Extract the [x, y] coordinate from the center of the cell holding the provided text.  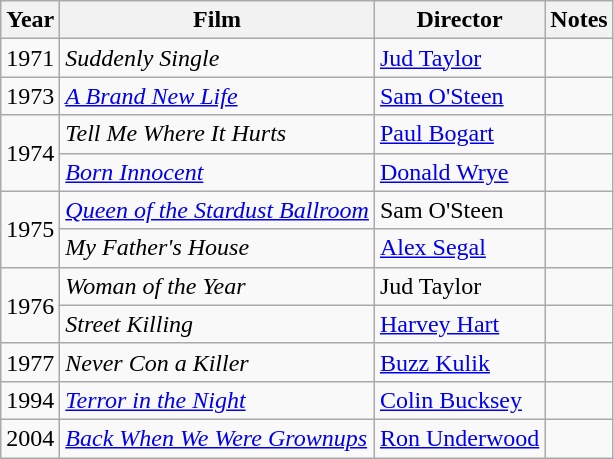
Year [30, 20]
Ron Underwood [459, 438]
Back When We Were Grownups [218, 438]
Colin Bucksey [459, 400]
Queen of the Stardust Ballroom [218, 210]
Harvey Hart [459, 324]
Never Con a Killer [218, 362]
1971 [30, 58]
1975 [30, 229]
Woman of the Year [218, 286]
A Brand New Life [218, 96]
Director [459, 20]
Street Killing [218, 324]
Donald Wrye [459, 172]
Terror in the Night [218, 400]
1974 [30, 153]
Suddenly Single [218, 58]
Notes [579, 20]
1977 [30, 362]
1994 [30, 400]
2004 [30, 438]
Tell Me Where It Hurts [218, 134]
Alex Segal [459, 248]
Born Innocent [218, 172]
Paul Bogart [459, 134]
Film [218, 20]
Buzz Kulik [459, 362]
1976 [30, 305]
1973 [30, 96]
My Father's House [218, 248]
